Extract the (x, y) coordinate from the center of the cell holding the provided text.  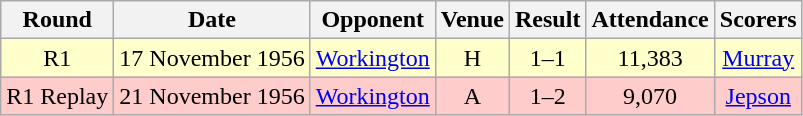
R1 Replay (58, 96)
Opponent (372, 20)
Murray (758, 58)
1–2 (548, 96)
Scorers (758, 20)
H (472, 58)
21 November 1956 (212, 96)
11,383 (650, 58)
Result (548, 20)
9,070 (650, 96)
Round (58, 20)
Venue (472, 20)
A (472, 96)
Date (212, 20)
17 November 1956 (212, 58)
R1 (58, 58)
1–1 (548, 58)
Jepson (758, 96)
Attendance (650, 20)
